For the text-containing cell, return its midpoint in [X, Y] coordinate format. 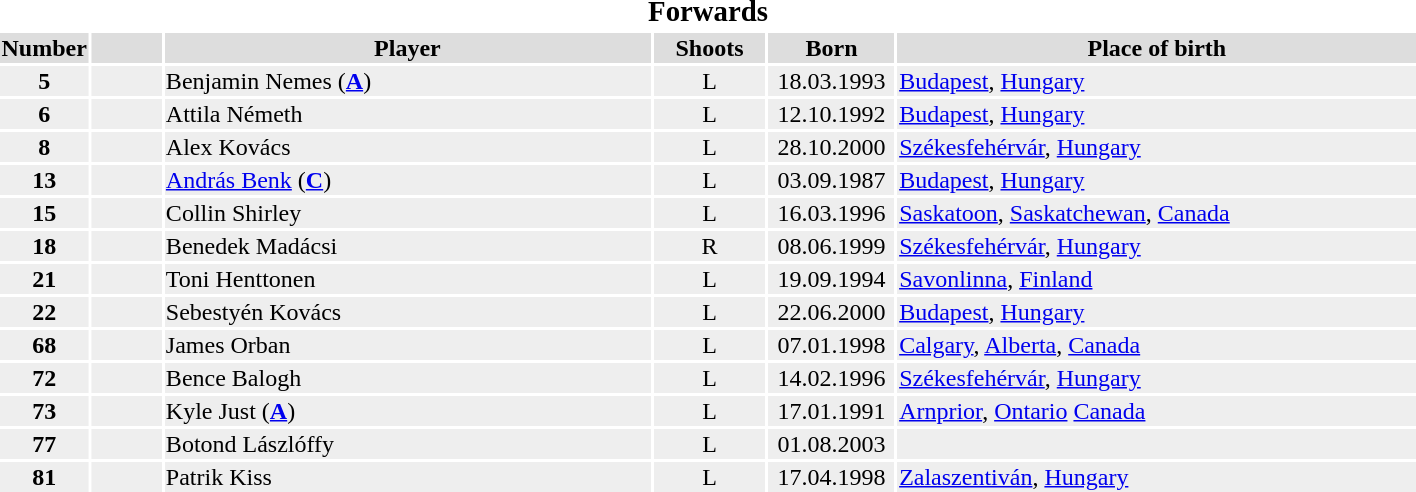
Benjamin Nemes (A) [407, 81]
77 [44, 444]
5 [44, 81]
Attila Németh [407, 114]
15 [44, 213]
Arnprior, Ontario Canada [1157, 411]
12.10.1992 [832, 114]
Number [44, 48]
19.09.1994 [832, 279]
17.04.1998 [832, 477]
03.09.1987 [832, 180]
Saskatoon, Saskatchewan, Canada [1157, 213]
Player [407, 48]
Kyle Just (A) [407, 411]
13 [44, 180]
18 [44, 246]
14.02.1996 [832, 378]
Collin Shirley [407, 213]
81 [44, 477]
Born [832, 48]
Benedek Madácsi [407, 246]
18.03.1993 [832, 81]
R [709, 246]
28.10.2000 [832, 147]
Savonlinna, Finland [1157, 279]
Zalaszentiván, Hungary [1157, 477]
73 [44, 411]
Calgary, Alberta, Canada [1157, 345]
22 [44, 312]
68 [44, 345]
Botond Lászlóffy [407, 444]
72 [44, 378]
Patrik Kiss [407, 477]
16.03.1996 [832, 213]
Place of birth [1157, 48]
21 [44, 279]
Alex Kovács [407, 147]
James Orban [407, 345]
Bence Balogh [407, 378]
8 [44, 147]
17.01.1991 [832, 411]
6 [44, 114]
08.06.1999 [832, 246]
Shoots [709, 48]
Toni Henttonen [407, 279]
01.08.2003 [832, 444]
András Benk (C) [407, 180]
07.01.1998 [832, 345]
22.06.2000 [832, 312]
Sebestyén Kovács [407, 312]
